Pinpoint the cell where the given text exists, returning its [X, Y] midpoint coordinate. 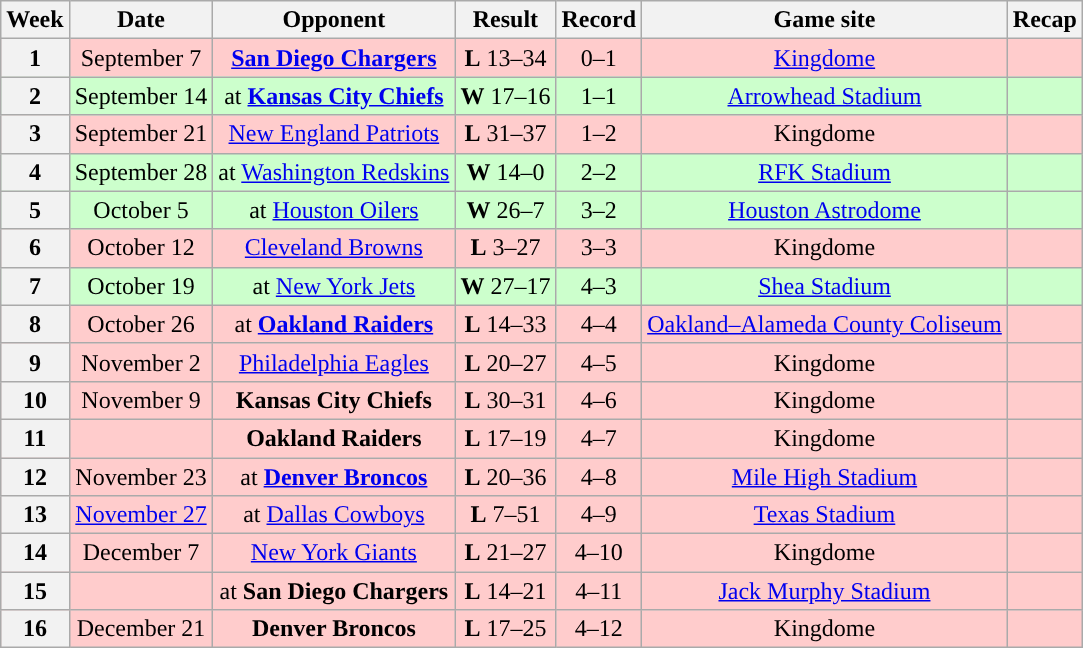
9 [35, 362]
November 23 [141, 477]
L 17–19 [506, 438]
October 5 [141, 210]
L 20–36 [506, 477]
3–2 [599, 210]
2–2 [599, 172]
Philadelphia Eagles [334, 362]
13 [35, 515]
2 [35, 96]
L 14–21 [506, 591]
Jack Murphy Stadium [825, 591]
L 21–27 [506, 553]
Denver Broncos [334, 629]
San Diego Chargers [334, 58]
RFK Stadium [825, 172]
September 21 [141, 134]
L 17–25 [506, 629]
4–8 [599, 477]
Shea Stadium [825, 286]
September 14 [141, 96]
11 [35, 438]
Oakland–Alameda County Coliseum [825, 324]
Kansas City Chiefs [334, 400]
October 26 [141, 324]
November 9 [141, 400]
Week [35, 20]
5 [35, 210]
Texas Stadium [825, 515]
Oakland Raiders [334, 438]
7 [35, 286]
3 [35, 134]
4–9 [599, 515]
New York Giants [334, 553]
New England Patriots [334, 134]
W 26–7 [506, 210]
Houston Astrodome [825, 210]
September 28 [141, 172]
L 13–34 [506, 58]
at Kansas City Chiefs [334, 96]
October 12 [141, 248]
L 14–33 [506, 324]
4–7 [599, 438]
W 17–16 [506, 96]
December 7 [141, 553]
Date [141, 20]
Result [506, 20]
at San Diego Chargers [334, 591]
4–12 [599, 629]
October 19 [141, 286]
1 [35, 58]
4–4 [599, 324]
W 27–17 [506, 286]
4 [35, 172]
Recap [1044, 20]
0–1 [599, 58]
L 30–31 [506, 400]
14 [35, 553]
4–10 [599, 553]
1–1 [599, 96]
at Washington Redskins [334, 172]
L 3–27 [506, 248]
16 [35, 629]
Arrowhead Stadium [825, 96]
Game site [825, 20]
Opponent [334, 20]
at Oakland Raiders [334, 324]
at Denver Broncos [334, 477]
Record [599, 20]
L 7–51 [506, 515]
6 [35, 248]
4–5 [599, 362]
Cleveland Browns [334, 248]
3–3 [599, 248]
8 [35, 324]
Mile High Stadium [825, 477]
at New York Jets [334, 286]
November 2 [141, 362]
4–3 [599, 286]
4–6 [599, 400]
12 [35, 477]
September 7 [141, 58]
December 21 [141, 629]
L 31–37 [506, 134]
1–2 [599, 134]
4–11 [599, 591]
L 20–27 [506, 362]
W 14–0 [506, 172]
10 [35, 400]
at Dallas Cowboys [334, 515]
at Houston Oilers [334, 210]
November 27 [141, 515]
15 [35, 591]
